Return (x, y) of the center of cell containing provided text 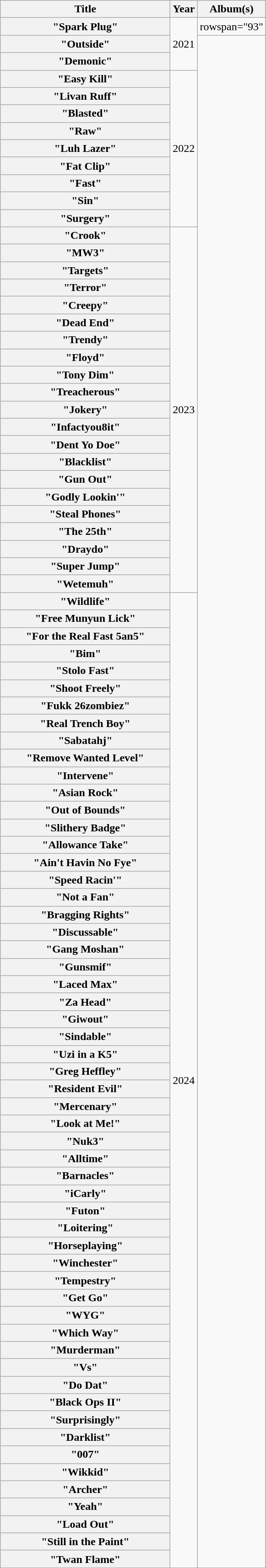
"Do Dat" (85, 1385)
"For the Real Fast 5an5" (85, 636)
"Super Jump" (85, 566)
"Free Munyun Lick" (85, 619)
2023 (184, 410)
"Speed Racin'" (85, 880)
"The 25th" (85, 532)
"Bim" (85, 653)
"Sin" (85, 200)
"Vs" (85, 1368)
"Intervene" (85, 776)
"007" (85, 1455)
"Gun Out" (85, 479)
"Steal Phones" (85, 514)
"Sabatahj" (85, 740)
"Outside" (85, 44)
"Floyd" (85, 357)
"Demonic" (85, 61)
"Gunsmif" (85, 967)
2024 (184, 1080)
"Greg Heffley" (85, 1072)
"Uzi in a K5" (85, 1054)
"Infactyou8it" (85, 427)
Title (85, 9)
"Treacherous" (85, 392)
"Which Way" (85, 1333)
"Allowance Take" (85, 845)
"Wikkid" (85, 1472)
"Look at Me!" (85, 1124)
"Futon" (85, 1211)
"Out of Bounds" (85, 810)
"Winchester" (85, 1263)
"Terror" (85, 288)
"Draydo" (85, 549)
"Raw" (85, 131)
Album(s) (232, 9)
"Get Go" (85, 1298)
"MW3" (85, 253)
2022 (184, 148)
"Dent Yo Doe" (85, 444)
"Still in the Paint" (85, 1541)
"Slithery Badge" (85, 828)
"Twan Flame" (85, 1559)
"Wildlife" (85, 601)
"Surprisingly" (85, 1420)
"Nuk3" (85, 1141)
"Asian Rock" (85, 793)
"Sindable" (85, 1036)
"Livan Ruff" (85, 96)
"Mercenary" (85, 1106)
"Gang Moshan" (85, 949)
"Not a Fan" (85, 897)
"Real Trench Boy" (85, 723)
"Black Ops II" (85, 1402)
Year (184, 9)
"Targets" (85, 270)
"Resident Evil" (85, 1089)
"Shoot Freely" (85, 688)
"Loitering" (85, 1228)
"Wetemuh" (85, 584)
"Jokery" (85, 410)
"Luh Lazer" (85, 148)
"Stolo Fast" (85, 671)
"Blacklist" (85, 462)
"Fat Clip" (85, 166)
"Remove Wanted Level" (85, 758)
"Godly Lookin'" (85, 496)
"Archer" (85, 1489)
"Yeah" (85, 1507)
rowspan="93" (232, 27)
"Barnacles" (85, 1176)
"Darklist" (85, 1437)
"Easy Kill" (85, 79)
"Surgery" (85, 218)
"Discussable" (85, 932)
"Alltime" (85, 1158)
"Fast" (85, 183)
"Trendy" (85, 340)
"Laced Max" (85, 984)
"Murderman" (85, 1350)
"Giwout" (85, 1019)
"Spark Plug" (85, 27)
"Crook" (85, 236)
"WYG" (85, 1315)
"Horseplaying" (85, 1245)
"Dead End" (85, 323)
"Tony Dim" (85, 375)
"Load Out" (85, 1524)
"Bragging Rights" (85, 915)
2021 (184, 44)
"Creepy" (85, 305)
"Za Head" (85, 1002)
"Blasted" (85, 113)
"Fukk 26zombiez" (85, 706)
"iCarly" (85, 1193)
"Ain't Havin No Fye" (85, 862)
"Tempestry" (85, 1280)
